Return (X, Y) of the center of cell containing provided text 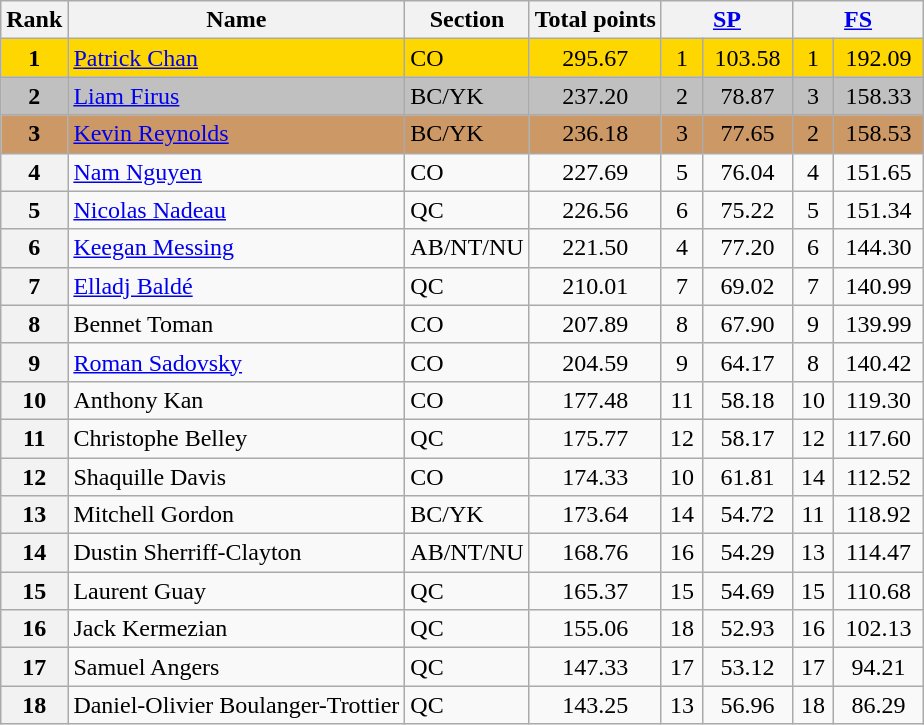
114.47 (878, 553)
112.52 (878, 477)
158.53 (878, 134)
75.22 (747, 210)
Keegan Messing (236, 248)
61.81 (747, 477)
SP (726, 20)
227.69 (595, 172)
103.58 (747, 58)
119.30 (878, 400)
Laurent Guay (236, 591)
110.68 (878, 591)
117.60 (878, 438)
143.25 (595, 705)
192.09 (878, 58)
56.96 (747, 705)
165.37 (595, 591)
Nam Nguyen (236, 172)
236.18 (595, 134)
Dustin Sherriff-Clayton (236, 553)
Roman Sadovsky (236, 362)
Section (467, 20)
102.13 (878, 629)
173.64 (595, 515)
Samuel Angers (236, 667)
151.65 (878, 172)
64.17 (747, 362)
207.89 (595, 324)
174.33 (595, 477)
Kevin Reynolds (236, 134)
76.04 (747, 172)
Shaquille Davis (236, 477)
94.21 (878, 667)
Jack Kermezian (236, 629)
78.87 (747, 96)
210.01 (595, 286)
151.34 (878, 210)
Liam Firus (236, 96)
FS (858, 20)
Name (236, 20)
147.33 (595, 667)
226.56 (595, 210)
140.99 (878, 286)
Christophe Belley (236, 438)
Nicolas Nadeau (236, 210)
58.18 (747, 400)
139.99 (878, 324)
175.77 (595, 438)
67.90 (747, 324)
58.17 (747, 438)
53.12 (747, 667)
Mitchell Gordon (236, 515)
86.29 (878, 705)
Bennet Toman (236, 324)
54.29 (747, 553)
Daniel-Olivier Boulanger-Trottier (236, 705)
69.02 (747, 286)
177.48 (595, 400)
54.69 (747, 591)
295.67 (595, 58)
77.65 (747, 134)
158.33 (878, 96)
118.92 (878, 515)
144.30 (878, 248)
52.93 (747, 629)
168.76 (595, 553)
221.50 (595, 248)
77.20 (747, 248)
Anthony Kan (236, 400)
Rank (34, 20)
204.59 (595, 362)
Total points (595, 20)
140.42 (878, 362)
155.06 (595, 629)
Elladj Baldé (236, 286)
54.72 (747, 515)
237.20 (595, 96)
Patrick Chan (236, 58)
